Capture the cell that displays the provided text and extract its (X, Y) central coordinate. 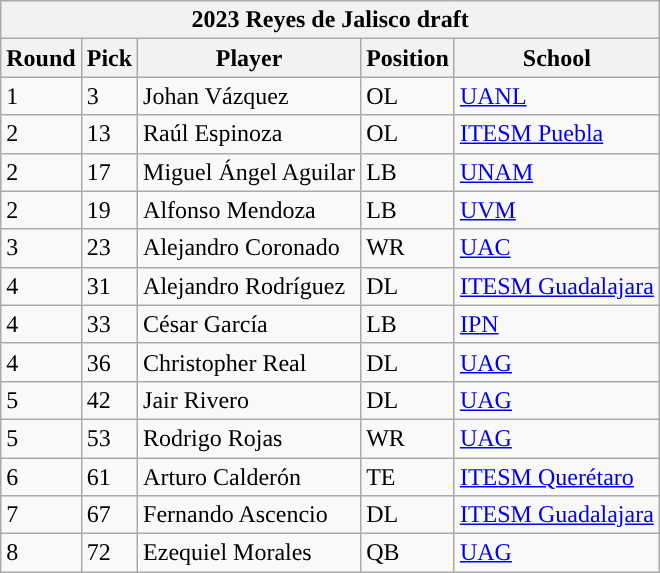
Pick (109, 58)
Player (250, 58)
Round (41, 58)
ITESM Querétaro (556, 477)
53 (109, 438)
School (556, 58)
Alfonso Mendoza (250, 210)
Jair Rivero (250, 400)
61 (109, 477)
1 (41, 96)
UANL (556, 96)
Christopher Real (250, 362)
UVM (556, 210)
TE (408, 477)
67 (109, 515)
31 (109, 286)
17 (109, 172)
UNAM (556, 172)
Rodrigo Rojas (250, 438)
Position (408, 58)
César García (250, 324)
23 (109, 248)
Johan Vázquez (250, 96)
Fernando Ascencio (250, 515)
33 (109, 324)
IPN (556, 324)
Alejandro Coronado (250, 248)
19 (109, 210)
8 (41, 553)
QB (408, 553)
36 (109, 362)
Alejandro Rodríguez (250, 286)
Ezequiel Morales (250, 553)
6 (41, 477)
42 (109, 400)
Raúl Espinoza (250, 134)
13 (109, 134)
UAC (556, 248)
ITESM Puebla (556, 134)
7 (41, 515)
72 (109, 553)
Miguel Ángel Aguilar (250, 172)
2023 Reyes de Jalisco draft (330, 20)
Arturo Calderón (250, 477)
